From the cell containing the given text, extract its center point as [x, y] coordinate. 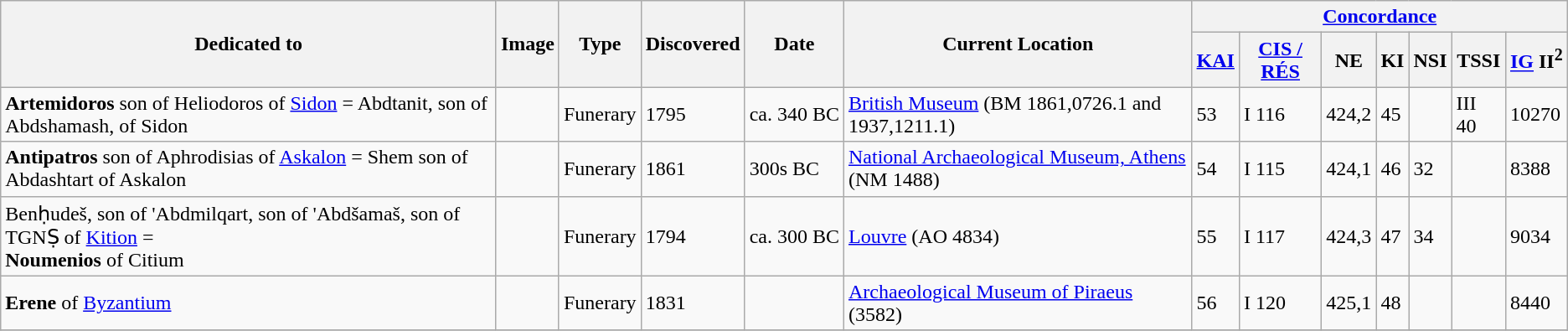
National Archaeological Museum, Athens (NM 1488) [1018, 169]
Date [794, 44]
32 [1431, 169]
Type [600, 44]
ca. 340 BC [794, 114]
53 [1215, 114]
54 [1215, 169]
I 115 [1280, 169]
KAI [1215, 60]
10270 [1536, 114]
47 [1392, 236]
Image [528, 44]
1831 [693, 303]
8440 [1536, 303]
424,2 [1349, 114]
British Museum (BM 1861,0726.1 and 1937,1211.1) [1018, 114]
Louvre (AO 4834) [1018, 236]
I 117 [1280, 236]
424,3 [1349, 236]
300s BC [794, 169]
48 [1392, 303]
Discovered [693, 44]
Artemidoros son of Heliodoros of Sidon = Abdtanit, son of Abdshamash, of Sidon [249, 114]
34 [1431, 236]
Current Location [1018, 44]
45 [1392, 114]
1861 [693, 169]
I 116 [1280, 114]
KI [1392, 60]
IG II2 [1536, 60]
1795 [693, 114]
III 40 [1478, 114]
Dedicated to [249, 44]
Antipatros son of Aphrodisias of Askalon = Shem son of Abdashtart of Askalon [249, 169]
NSI [1431, 60]
56 [1215, 303]
NE [1349, 60]
8388 [1536, 169]
ca. 300 BC [794, 236]
Concordance [1380, 17]
Archaeological Museum of Piraeus (3582) [1018, 303]
46 [1392, 169]
CIS / RÉS [1280, 60]
1794 [693, 236]
TSSI [1478, 60]
55 [1215, 236]
I 120 [1280, 303]
424,1 [1349, 169]
425,1 [1349, 303]
Benḥudeš, son of 'Abdmilqart, son of 'Abdšamaš, son of TGNṢ of Kition = Noumenios of Citium [249, 236]
Erene of Byzantium [249, 303]
9034 [1536, 236]
